Search for the cell housing the specified text and yield its (x, y) center coordinate. 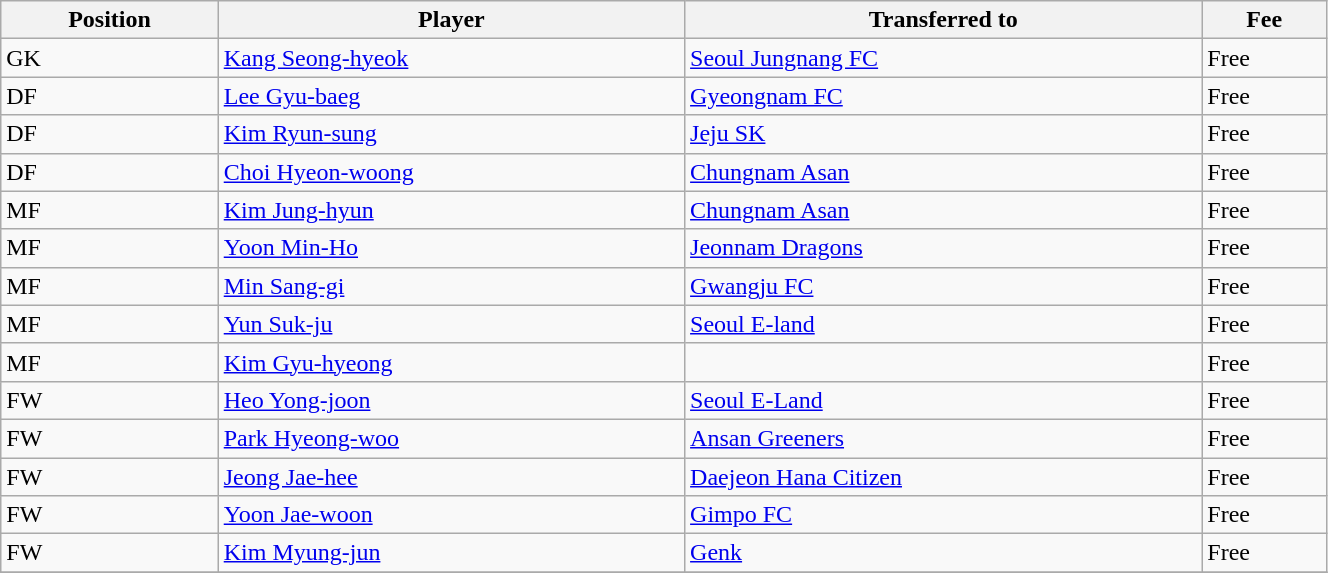
Heo Yong-joon (451, 400)
Kim Jung-hyun (451, 210)
Kang Seong-hyeok (451, 58)
Yoon Min-Ho (451, 248)
Ansan Greeners (944, 438)
Position (110, 20)
Jeonnam Dragons (944, 248)
Yoon Jae-woon (451, 515)
Seoul E-Land (944, 400)
Min Sang-gi (451, 286)
Player (451, 20)
Fee (1264, 20)
Gyeongnam FC (944, 96)
Lee Gyu-baeg (451, 96)
Yun Suk-ju (451, 324)
Choi Hyeon-woong (451, 172)
Kim Gyu-hyeong (451, 362)
Seoul E-land (944, 324)
Genk (944, 553)
Gimpo FC (944, 515)
Kim Ryun-sung (451, 134)
Park Hyeong-woo (451, 438)
Gwangju FC (944, 286)
Jeong Jae-hee (451, 477)
Jeju SK (944, 134)
GK (110, 58)
Transferred to (944, 20)
Daejeon Hana Citizen (944, 477)
Kim Myung-jun (451, 553)
Seoul Jungnang FC (944, 58)
